Return the [x, y] coordinate for the center point of the cell that contains the specified text.  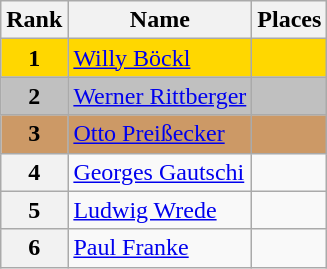
2 [34, 96]
Willy Böckl [160, 58]
Name [160, 20]
Rank [34, 20]
Otto Preißecker [160, 134]
Places [290, 20]
4 [34, 172]
6 [34, 248]
Ludwig Wrede [160, 210]
3 [34, 134]
Paul Franke [160, 248]
5 [34, 210]
Georges Gautschi [160, 172]
1 [34, 58]
Werner Rittberger [160, 96]
